Provide the [x, y] coordinate of the cell's center where the given text is located.  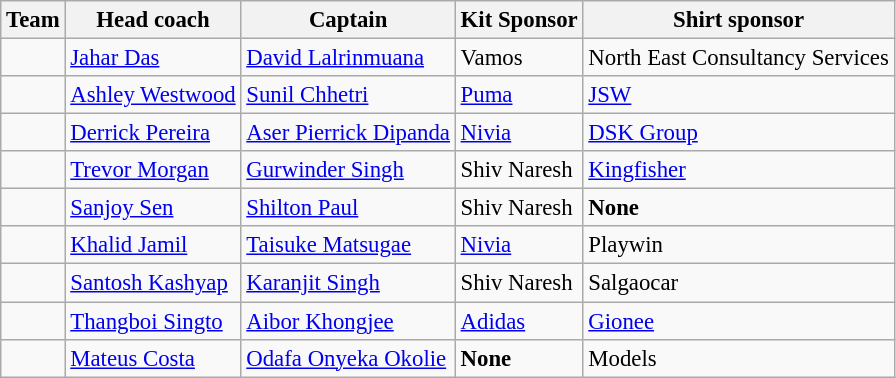
David Lalrinmuana [348, 58]
Gionee [738, 321]
Aser Pierrick Dipanda [348, 133]
Khalid Jamil [153, 245]
Odafa Onyeka Okolie [348, 358]
JSW [738, 95]
Models [738, 358]
Puma [519, 95]
Kit Sponsor [519, 20]
Santosh Kashyap [153, 283]
Gurwinder Singh [348, 170]
Captain [348, 20]
Trevor Morgan [153, 170]
Sanjoy Sen [153, 208]
Ashley Westwood [153, 95]
Shirt sponsor [738, 20]
Karanjit Singh [348, 283]
Shilton Paul [348, 208]
Vamos [519, 58]
Sunil Chhetri [348, 95]
Playwin [738, 245]
Team [33, 20]
Kingfisher [738, 170]
Thangboi Singto [153, 321]
Adidas [519, 321]
Aibor Khongjee [348, 321]
Salgaocar [738, 283]
Jahar Das [153, 58]
Taisuke Matsugae [348, 245]
North East Consultancy Services [738, 58]
Head coach [153, 20]
Mateus Costa [153, 358]
DSK Group [738, 133]
Derrick Pereira [153, 133]
